Extract the [X, Y] coordinate from the center of the cell holding the provided text.  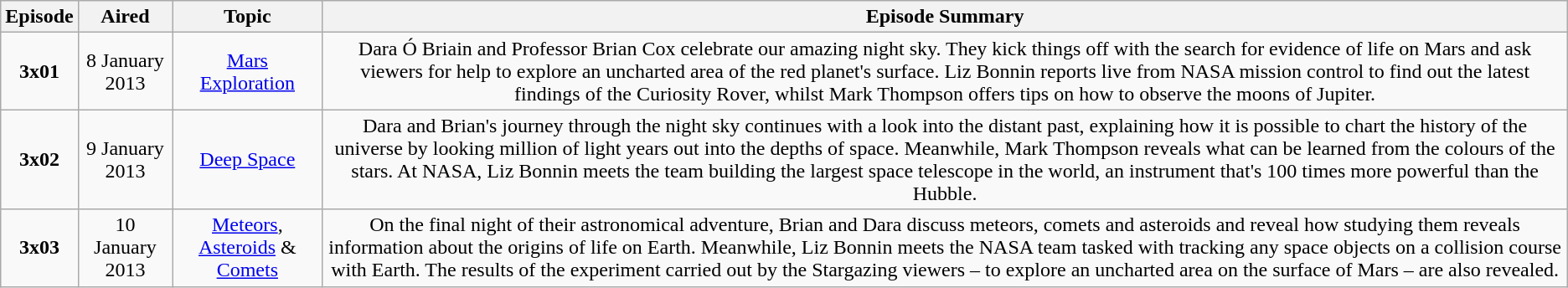
Episode [39, 17]
3x03 [39, 248]
Episode Summary [945, 17]
Mars Exploration [248, 71]
3x01 [39, 71]
Aired [125, 17]
9 January 2013 [125, 159]
Meteors, Asteroids & Comets [248, 248]
3x02 [39, 159]
8 January 2013 [125, 71]
10 January 2013 [125, 248]
Topic [248, 17]
Deep Space [248, 159]
